Identify which cell holds the provided text, then report its (X, Y) central coordinate. 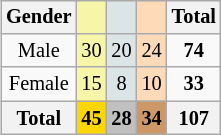
15 (91, 84)
20 (122, 51)
30 (91, 51)
74 (194, 51)
33 (194, 84)
8 (122, 84)
34 (152, 118)
Male (38, 51)
107 (194, 118)
Gender (38, 17)
45 (91, 118)
10 (152, 84)
28 (122, 118)
Female (38, 84)
24 (152, 51)
